Identify which cell holds the provided text, then report its (X, Y) central coordinate. 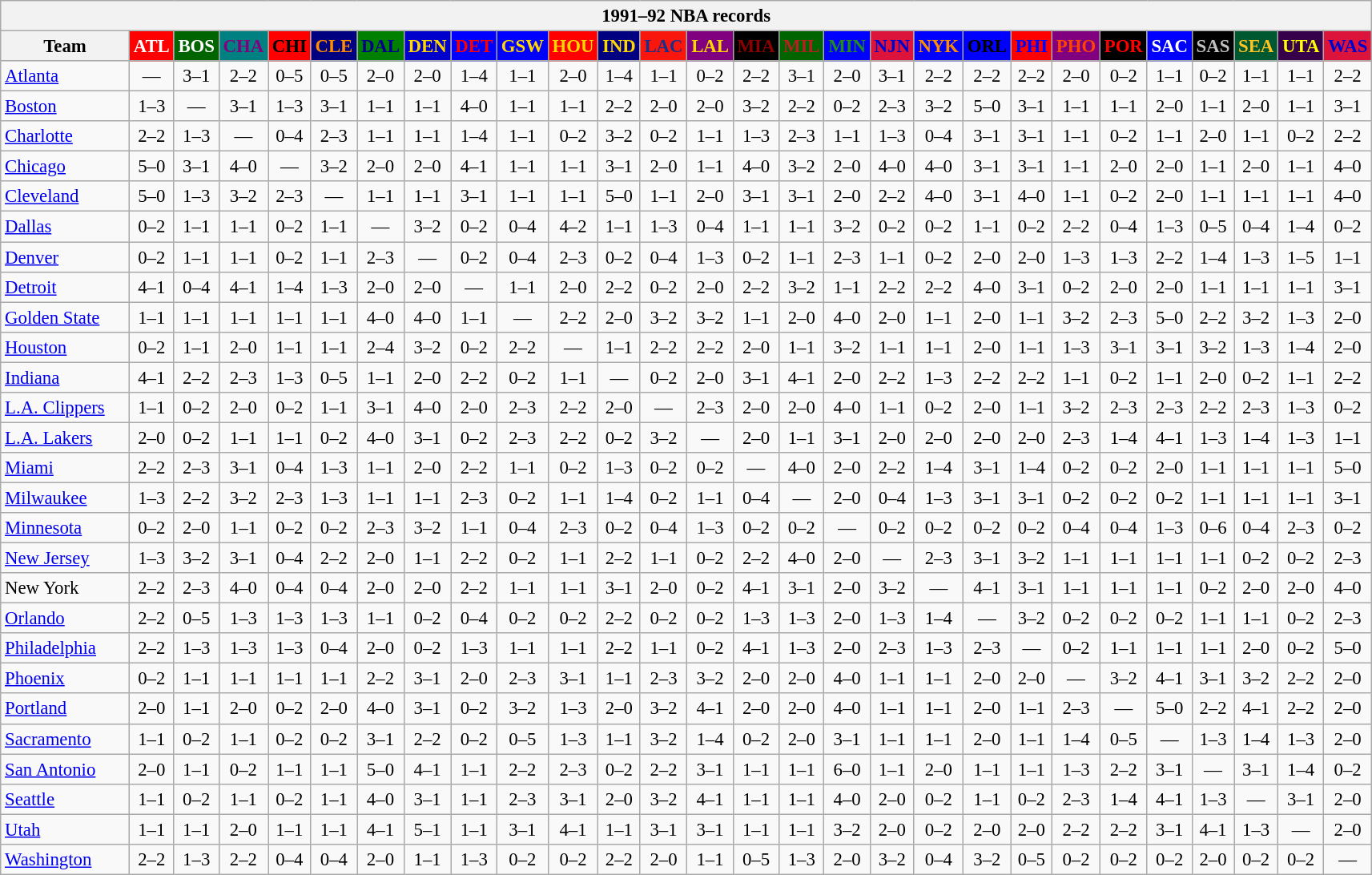
Atlanta (66, 76)
5–1 (428, 829)
1991–92 NBA records (686, 16)
DET (474, 46)
Orlando (66, 619)
LAC (663, 46)
L.A. Clippers (66, 408)
CHI (289, 46)
ORL (987, 46)
Chicago (66, 167)
PHI (1032, 46)
Dallas (66, 227)
HOU (573, 46)
Detroit (66, 287)
Washington (66, 860)
Miami (66, 468)
ATL (151, 46)
PHO (1076, 46)
MIL (802, 46)
GSW (522, 46)
Denver (66, 257)
0–6 (1213, 528)
2–4 (381, 347)
Boston (66, 107)
New Jersey (66, 558)
CHA (243, 46)
SAC (1169, 46)
6–0 (847, 769)
L.A. Lakers (66, 437)
CLE (333, 46)
LAL (710, 46)
Phoenix (66, 679)
New York (66, 588)
MIN (847, 46)
UTA (1301, 46)
Sacramento (66, 739)
SEA (1256, 46)
DAL (381, 46)
NJN (892, 46)
Philadelphia (66, 648)
Charlotte (66, 136)
Golden State (66, 317)
Indiana (66, 377)
4–2 (573, 227)
POR (1123, 46)
Cleveland (66, 196)
San Antonio (66, 769)
Minnesota (66, 528)
Team (66, 46)
Portland (66, 709)
BOS (196, 46)
WAS (1348, 46)
SAS (1213, 46)
Milwaukee (66, 498)
Seattle (66, 799)
DEN (428, 46)
NYK (939, 46)
1–5 (1301, 257)
IND (619, 46)
Houston (66, 347)
Utah (66, 829)
MIA (756, 46)
